Scan for the cell matching the given text and deliver its [x, y] coordinate at center. 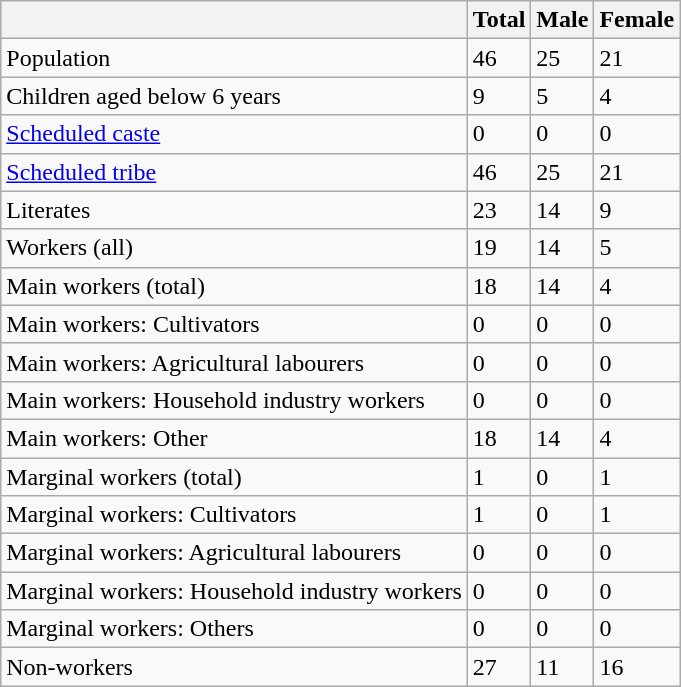
Main workers: Agricultural labourers [234, 362]
Literates [234, 210]
19 [499, 248]
Main workers: Cultivators [234, 324]
Male [562, 20]
Main workers: Household industry workers [234, 400]
27 [499, 667]
11 [562, 667]
Main workers (total) [234, 286]
16 [637, 667]
Total [499, 20]
Children aged below 6 years [234, 96]
Workers (all) [234, 248]
Marginal workers: Agricultural labourers [234, 553]
Female [637, 20]
Marginal workers: Cultivators [234, 515]
Main workers: Other [234, 438]
Scheduled caste [234, 134]
Marginal workers: Household industry workers [234, 591]
23 [499, 210]
Scheduled tribe [234, 172]
Population [234, 58]
Non-workers [234, 667]
Marginal workers: Others [234, 629]
Marginal workers (total) [234, 477]
